Find where the given text appears and provide that cell's center as (X, Y) coordinate. 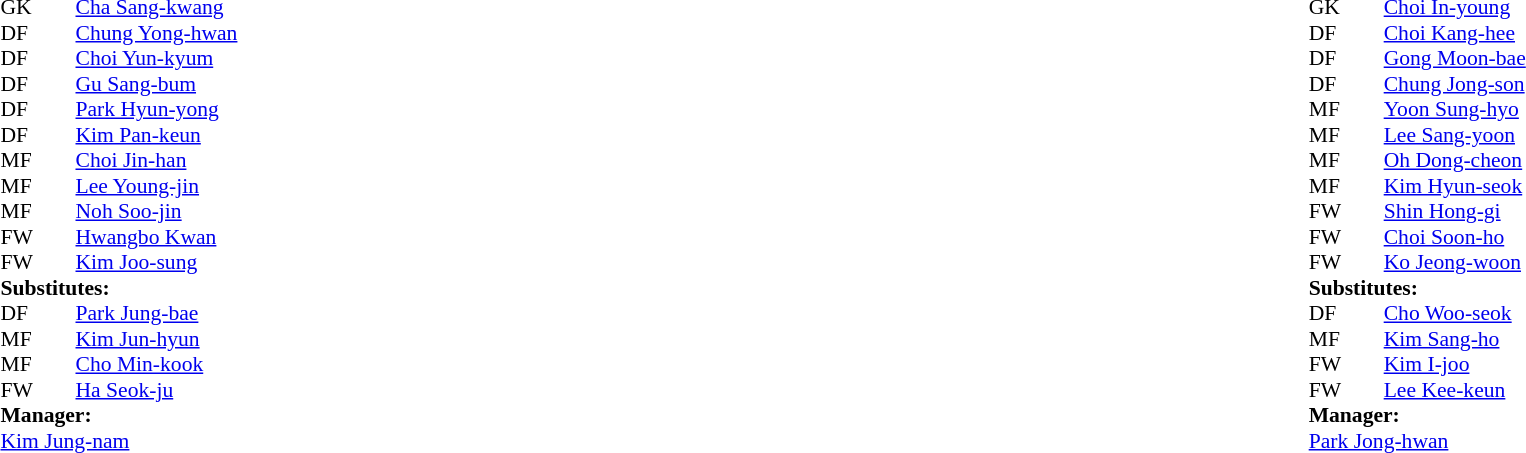
Ko Jeong-woon (1455, 263)
Lee Young-jin (157, 186)
Gu Sang-bum (157, 84)
Choi Soon-ho (1455, 237)
Kim Hyun-seok (1455, 186)
Park Jung-bae (157, 313)
Gong Moon-bae (1455, 59)
Ha Seok-ju (157, 390)
Chung Jong-son (1455, 84)
Cho Min-kook (157, 365)
Park Hyun-yong (157, 109)
Kim Jun-hyun (157, 339)
Oh Dong-cheon (1455, 161)
Choi Kang-hee (1455, 33)
Lee Kee-keun (1455, 390)
Kim Sang-ho (1455, 339)
Yoon Sung-hyo (1455, 109)
Kim Pan-keun (157, 135)
Cho Woo-seok (1455, 313)
Lee Sang-yoon (1455, 135)
Shin Hong-gi (1455, 211)
Noh Soo-jin (157, 211)
Kim I-joo (1455, 365)
Kim Joo-sung (157, 263)
Hwangbo Kwan (157, 237)
Chung Yong-hwan (157, 33)
Choi Yun-kyum (157, 59)
Choi Jin-han (157, 161)
